From the cell containing the given text, extract its center point as (x, y) coordinate. 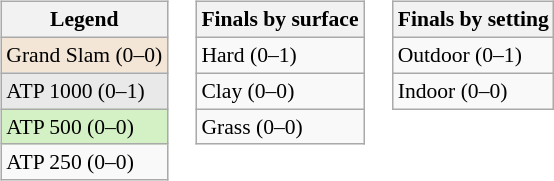
Hard (0–1) (280, 55)
Clay (0–0) (280, 91)
Grass (0–0) (280, 127)
Indoor (0–0) (474, 91)
Outdoor (0–1) (474, 55)
Finals by surface (280, 20)
Grand Slam (0–0) (84, 55)
ATP 1000 (0–1) (84, 91)
Finals by setting (474, 20)
ATP 500 (0–0) (84, 127)
Legend (84, 20)
ATP 250 (0–0) (84, 162)
